Find where the given text appears and provide that cell's center as (X, Y) coordinate. 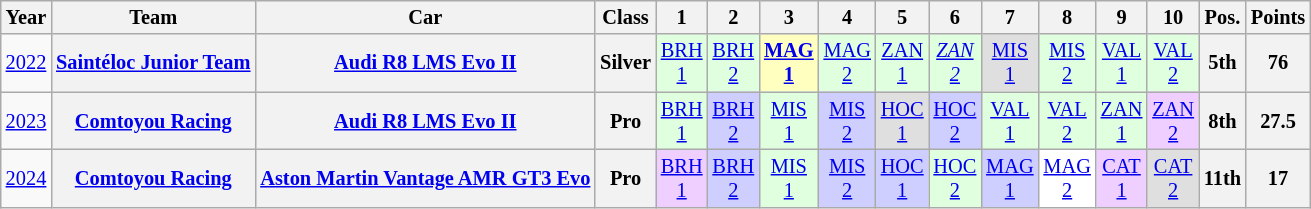
2022 (26, 63)
9 (1122, 17)
Points (1278, 17)
76 (1278, 63)
10 (1173, 17)
2 (733, 17)
Saintéloc Junior Team (153, 63)
3 (789, 17)
CAT2 (1173, 178)
Pos. (1222, 17)
5th (1222, 63)
Aston Martin Vantage AMR GT3 Evo (425, 178)
Car (425, 17)
VAL2 (1066, 121)
7 (1010, 17)
1 (682, 17)
17 (1278, 178)
Year (26, 17)
5 (902, 17)
27.5 (1278, 121)
8th (1222, 121)
Silver (626, 63)
Team (153, 17)
8 (1066, 17)
Class (626, 17)
CAT1 (1122, 178)
2023 (26, 121)
VAL 2 (1173, 63)
6 (956, 17)
4 (848, 17)
2024 (26, 178)
11th (1222, 178)
